For the text-containing cell, return its midpoint in [x, y] coordinate format. 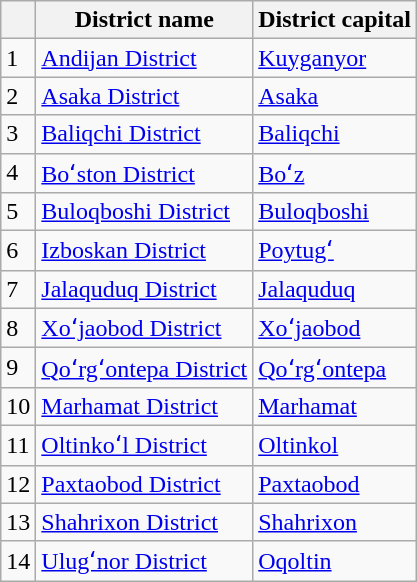
Shahrixon [335, 522]
6 [18, 251]
Paxtaobod District [144, 484]
1 [18, 58]
Qoʻrgʻontepa [335, 368]
Boʻz [335, 173]
Xoʻjaobod [335, 328]
Baliqchi District [144, 134]
Boʻston District [144, 173]
Paxtaobod [335, 484]
Qoʻrgʻontepa District [144, 368]
Oltinkoʻl District [144, 445]
Andijan District [144, 58]
District name [144, 20]
Poytugʻ [335, 251]
10 [18, 406]
District capital [335, 20]
13 [18, 522]
Shahrixon District [144, 522]
Marhamat District [144, 406]
Ulugʻnor District [144, 561]
9 [18, 368]
Marhamat [335, 406]
12 [18, 484]
5 [18, 212]
Oqoltin [335, 561]
7 [18, 289]
11 [18, 445]
Baliqchi [335, 134]
Asaka District [144, 96]
3 [18, 134]
14 [18, 561]
4 [18, 173]
Asaka [335, 96]
Kuyganyor [335, 58]
Jalaquduq District [144, 289]
8 [18, 328]
Buloqboshi [335, 212]
Buloqboshi District [144, 212]
Xoʻjaobod District [144, 328]
2 [18, 96]
Izboskan District [144, 251]
Oltinkol [335, 445]
Jalaquduq [335, 289]
